Return (x, y) of the center of cell containing provided text 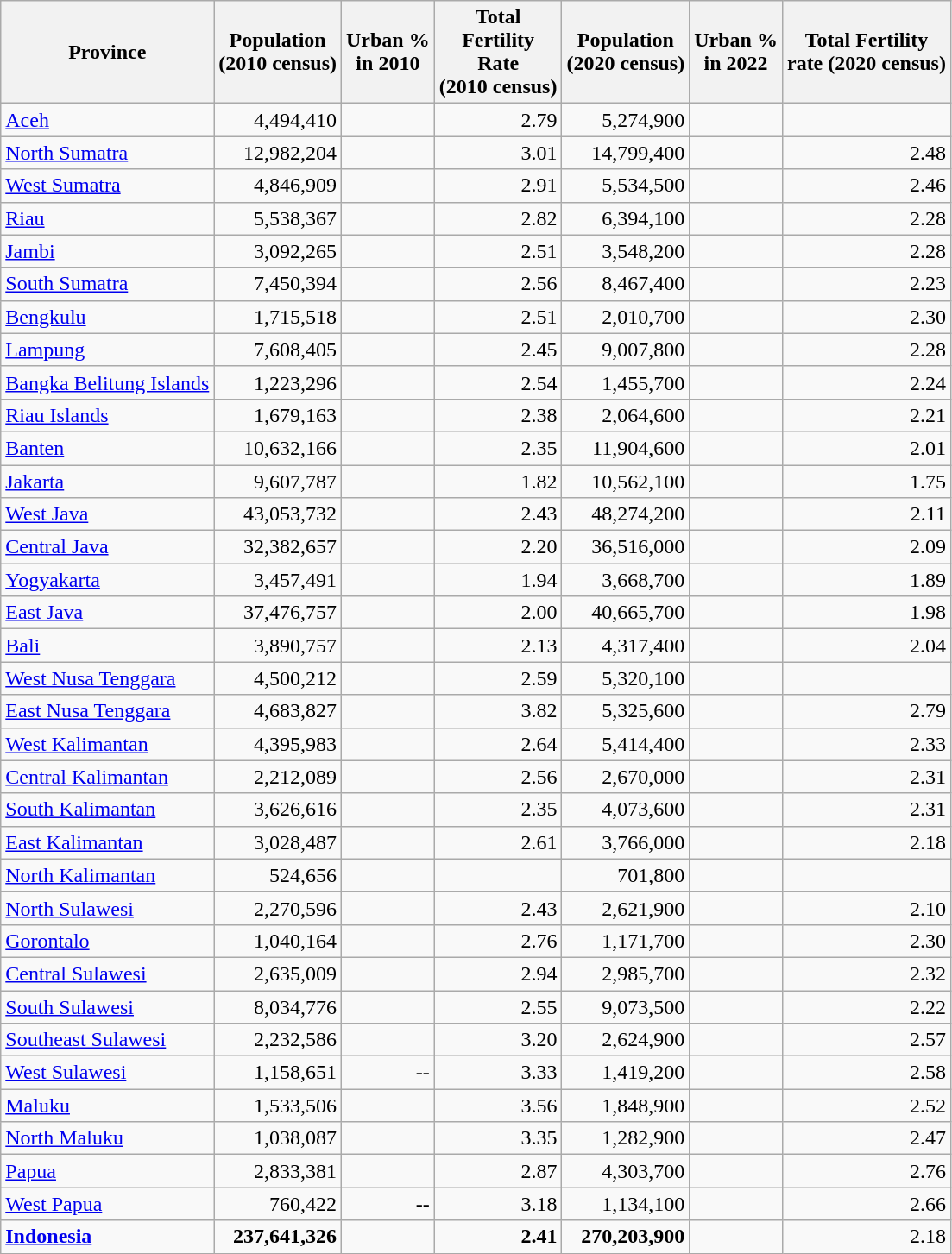
East Kalimantan (107, 842)
3.56 (498, 1106)
760,422 (278, 1204)
4,317,400 (626, 646)
2.46 (867, 186)
Yogyakarta (107, 580)
2.22 (867, 1007)
2,635,009 (278, 974)
2.32 (867, 974)
North Sumatra (107, 153)
2,010,700 (626, 317)
4,303,700 (626, 1171)
9,007,800 (626, 350)
9,607,787 (278, 481)
1,171,700 (626, 941)
3,092,265 (278, 251)
3.20 (498, 1040)
4,683,827 (278, 711)
14,799,400 (626, 153)
43,053,732 (278, 514)
2.47 (867, 1138)
Aceh (107, 120)
2,621,900 (626, 908)
1.89 (867, 580)
West Java (107, 514)
1,134,100 (626, 1204)
3.18 (498, 1204)
2.52 (867, 1106)
1.75 (867, 481)
2,670,000 (626, 777)
2.11 (867, 514)
1.82 (498, 481)
1.98 (867, 613)
North Sulawesi (107, 908)
West Papua (107, 1204)
2.20 (498, 547)
South Sulawesi (107, 1007)
1,419,200 (626, 1073)
2.38 (498, 415)
36,516,000 (626, 547)
2.61 (498, 842)
Central Java (107, 547)
2.82 (498, 218)
Total Fertilityrate (2020 census) (867, 52)
4,073,600 (626, 810)
Province (107, 52)
32,382,657 (278, 547)
1,223,296 (278, 382)
East Java (107, 613)
2.66 (867, 1204)
3,668,700 (626, 580)
4,494,410 (278, 120)
2.01 (867, 448)
48,274,200 (626, 514)
North Kalimantan (107, 875)
2,985,700 (626, 974)
2.23 (867, 284)
Riau (107, 218)
2,833,381 (278, 1171)
2.55 (498, 1007)
2.04 (867, 646)
40,665,700 (626, 613)
1,848,900 (626, 1106)
1,455,700 (626, 382)
Central Kalimantan (107, 777)
270,203,900 (626, 1237)
Population (2010 census) (278, 52)
1.94 (498, 580)
Population (2020 census) (626, 52)
5,325,600 (626, 711)
2.57 (867, 1040)
1,158,651 (278, 1073)
Riau Islands (107, 415)
10,562,100 (626, 481)
1,282,900 (626, 1138)
3,890,757 (278, 646)
South Sumatra (107, 284)
South Kalimantan (107, 810)
2.10 (867, 908)
2.13 (498, 646)
East Nusa Tenggara (107, 711)
524,656 (278, 875)
6,394,100 (626, 218)
2,064,600 (626, 415)
Papua (107, 1171)
Banten (107, 448)
2.59 (498, 678)
Bengkulu (107, 317)
West Sumatra (107, 186)
2,270,596 (278, 908)
3,766,000 (626, 842)
West Sulawesi (107, 1073)
5,274,900 (626, 120)
237,641,326 (278, 1237)
7,450,394 (278, 284)
8,467,400 (626, 284)
3,028,487 (278, 842)
2.45 (498, 350)
2.48 (867, 153)
2.54 (498, 382)
1,679,163 (278, 415)
2.64 (498, 744)
3.01 (498, 153)
Gorontalo (107, 941)
701,800 (626, 875)
12,982,204 (278, 153)
3,548,200 (626, 251)
TotalFertilityRate(2010 census) (498, 52)
Southeast Sulawesi (107, 1040)
West Kalimantan (107, 744)
West Nusa Tenggara (107, 678)
2.00 (498, 613)
2,212,089 (278, 777)
3.33 (498, 1073)
2.58 (867, 1073)
Bangka Belitung Islands (107, 382)
Urban %in 2010 (388, 52)
Maluku (107, 1106)
8,034,776 (278, 1007)
2.33 (867, 744)
10,632,166 (278, 448)
5,538,367 (278, 218)
3.82 (498, 711)
2.24 (867, 382)
Jambi (107, 251)
4,500,212 (278, 678)
Indonesia (107, 1237)
2.91 (498, 186)
2,624,900 (626, 1040)
3,626,616 (278, 810)
1,040,164 (278, 941)
2.41 (498, 1237)
2.94 (498, 974)
1,715,518 (278, 317)
4,846,909 (278, 186)
2,232,586 (278, 1040)
7,608,405 (278, 350)
Bali (107, 646)
Central Sulawesi (107, 974)
2.87 (498, 1171)
Urban %in 2022 (736, 52)
1,038,087 (278, 1138)
5,320,100 (626, 678)
1,533,506 (278, 1106)
2.09 (867, 547)
Jakarta (107, 481)
5,414,400 (626, 744)
4,395,983 (278, 744)
37,476,757 (278, 613)
North Maluku (107, 1138)
Lampung (107, 350)
9,073,500 (626, 1007)
5,534,500 (626, 186)
11,904,600 (626, 448)
3.35 (498, 1138)
2.21 (867, 415)
3,457,491 (278, 580)
